Find where the given text appears and provide that cell's center as [x, y] coordinate. 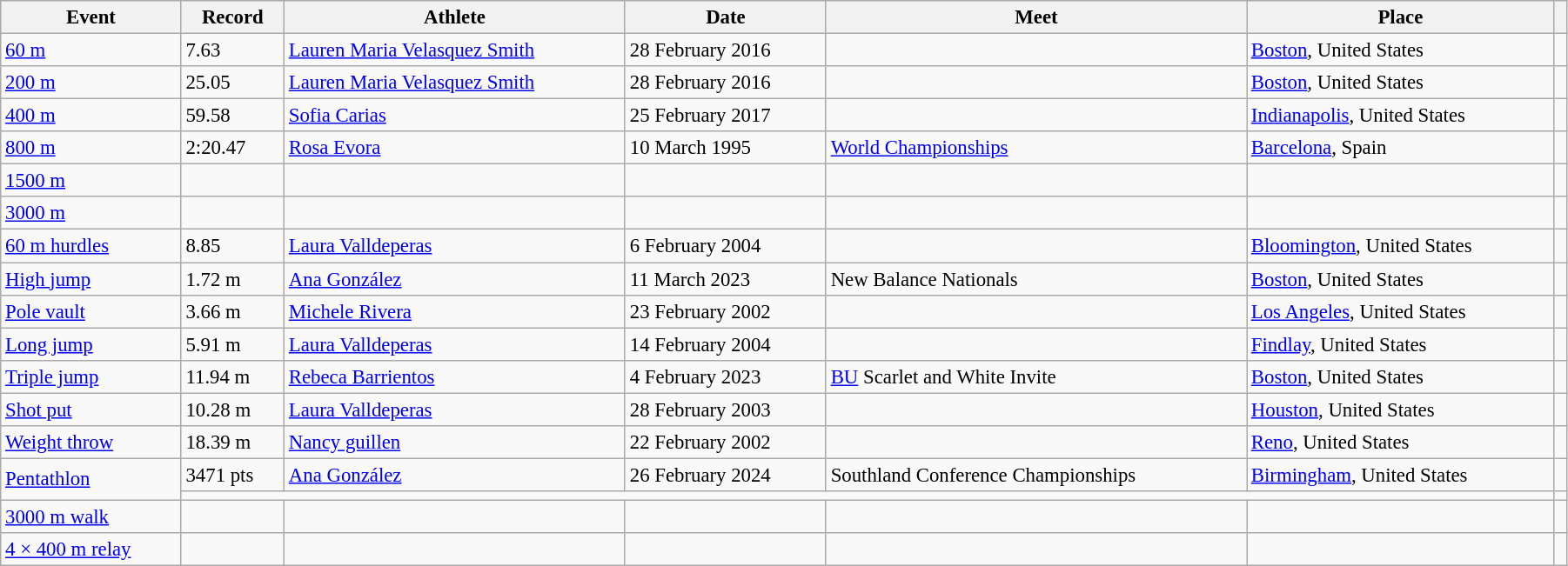
Houston, United States [1400, 410]
Southland Conference Championships [1035, 475]
New Balance Nationals [1035, 279]
Date [726, 17]
200 m [90, 83]
3.66 m [232, 311]
3000 m walk [90, 516]
World Championships [1035, 148]
18.39 m [232, 443]
3471 pts [232, 475]
59.58 [232, 116]
BU Scarlet and White Invite [1035, 376]
23 February 2002 [726, 311]
Birmingham, United States [1400, 475]
6 February 2004 [726, 246]
10 March 1995 [726, 148]
Event [90, 17]
Findlay, United States [1400, 344]
8.85 [232, 246]
Pole vault [90, 311]
5.91 m [232, 344]
2:20.47 [232, 148]
7.63 [232, 50]
Indianapolis, United States [1400, 116]
60 m [90, 50]
28 February 2003 [726, 410]
Weight throw [90, 443]
Bloomington, United States [1400, 246]
11.94 m [232, 376]
10.28 m [232, 410]
1.72 m [232, 279]
25 February 2017 [726, 116]
Nancy guillen [455, 443]
High jump [90, 279]
Sofia Carias [455, 116]
Shot put [90, 410]
11 March 2023 [726, 279]
Pentathlon [90, 479]
Place [1400, 17]
4 February 2023 [726, 376]
1500 m [90, 181]
22 February 2002 [726, 443]
Athlete [455, 17]
Long jump [90, 344]
Michele Rivera [455, 311]
Barcelona, Spain [1400, 148]
3000 m [90, 213]
400 m [90, 116]
14 February 2004 [726, 344]
Meet [1035, 17]
Rosa Evora [455, 148]
Record [232, 17]
Triple jump [90, 376]
4 × 400 m relay [90, 549]
Reno, United States [1400, 443]
Rebeca Barrientos [455, 376]
800 m [90, 148]
26 February 2024 [726, 475]
Los Angeles, United States [1400, 311]
60 m hurdles [90, 246]
25.05 [232, 83]
